Provide the (x, y) coordinate of the cell's center where the given text is located.  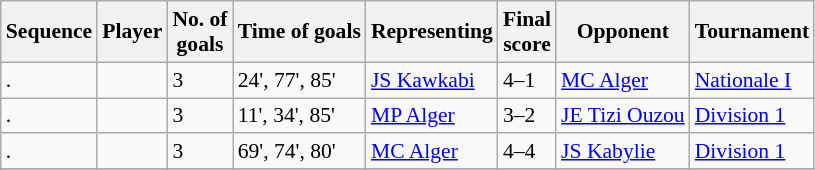
Sequence (49, 32)
4–1 (527, 80)
11', 34', 85' (300, 116)
24', 77', 85' (300, 80)
Finalscore (527, 32)
JE Tizi Ouzou (623, 116)
JS Kawkabi (432, 80)
No. ofgoals (200, 32)
3–2 (527, 116)
Representing (432, 32)
Nationale I (752, 80)
4–4 (527, 152)
69', 74', 80' (300, 152)
JS Kabylie (623, 152)
Player (132, 32)
MP Alger (432, 116)
Time of goals (300, 32)
Tournament (752, 32)
Opponent (623, 32)
